Locate the cell with the specified text and output its [x, y] center coordinate. 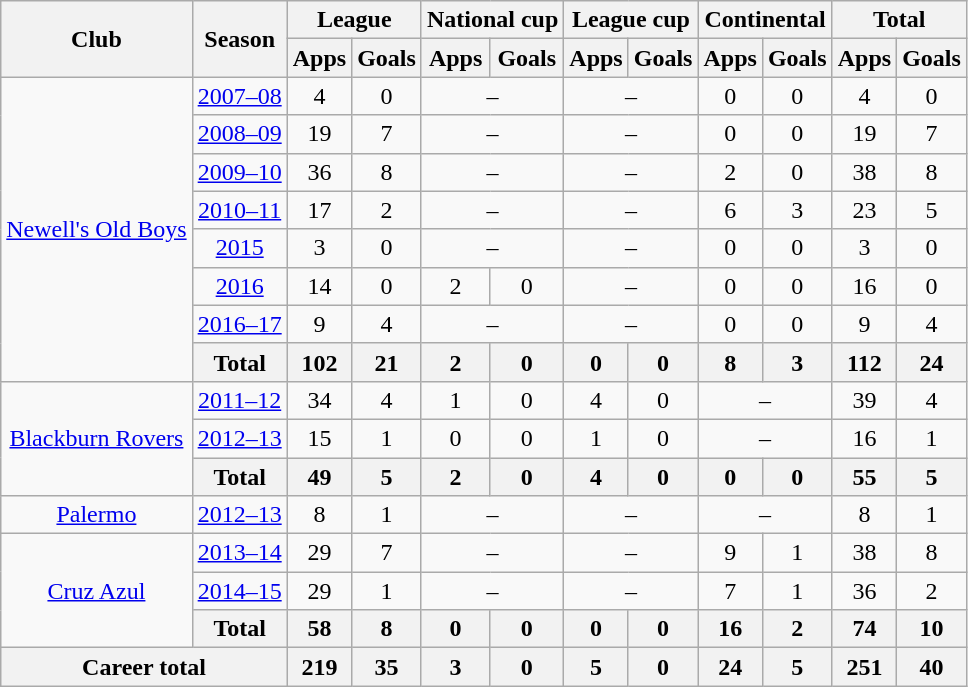
2014–15 [240, 591]
251 [864, 667]
League cup [631, 20]
34 [319, 400]
2016 [240, 286]
102 [319, 362]
74 [864, 629]
39 [864, 400]
Club [96, 39]
Blackburn Rovers [96, 438]
League [354, 20]
21 [387, 362]
Cruz Azul [96, 591]
14 [319, 286]
2015 [240, 248]
Season [240, 39]
2007–08 [240, 96]
2013–14 [240, 553]
10 [932, 629]
2009–10 [240, 172]
49 [319, 477]
219 [319, 667]
40 [932, 667]
Palermo [96, 515]
35 [387, 667]
23 [864, 210]
6 [730, 210]
2010–11 [240, 210]
2016–17 [240, 324]
15 [319, 438]
Newell's Old Boys [96, 229]
2011–12 [240, 400]
55 [864, 477]
National cup [492, 20]
58 [319, 629]
112 [864, 362]
Career total [144, 667]
2008–09 [240, 134]
Continental [765, 20]
17 [319, 210]
